Pinpoint the cell where the given text exists, returning its (x, y) midpoint coordinate. 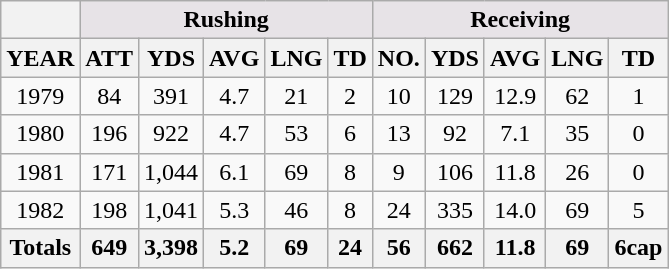
3,398 (170, 248)
1982 (40, 210)
106 (454, 172)
14.0 (514, 210)
2 (350, 96)
9 (398, 172)
5.2 (234, 248)
56 (398, 248)
1,041 (170, 210)
922 (170, 134)
1980 (40, 134)
12.9 (514, 96)
7.1 (514, 134)
46 (296, 210)
NO. (398, 58)
196 (110, 134)
335 (454, 210)
84 (110, 96)
6cap (638, 248)
21 (296, 96)
62 (578, 96)
5 (638, 210)
171 (110, 172)
6.1 (234, 172)
1979 (40, 96)
662 (454, 248)
35 (578, 134)
13 (398, 134)
5.3 (234, 210)
Rushing (226, 20)
53 (296, 134)
92 (454, 134)
ATT (110, 58)
6 (350, 134)
198 (110, 210)
1 (638, 96)
129 (454, 96)
Receiving (520, 20)
26 (578, 172)
391 (170, 96)
YEAR (40, 58)
Totals (40, 248)
649 (110, 248)
1981 (40, 172)
10 (398, 96)
1,044 (170, 172)
